Capture the cell that displays the provided text and extract its (x, y) central coordinate. 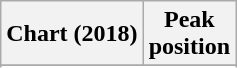
Chart (2018) (72, 34)
Peakposition (189, 34)
